Provide the [x, y] coordinate of the cell's center where the given text is located.  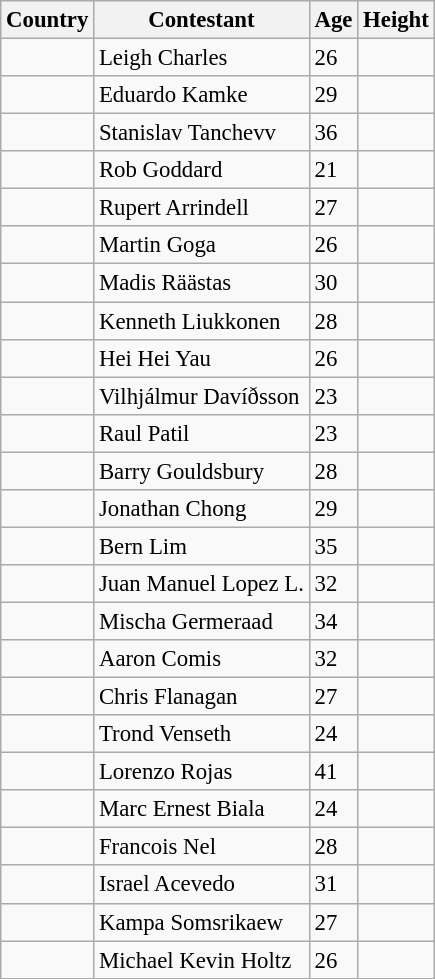
Rob Goddard [202, 170]
Aaron Comis [202, 659]
Country [48, 20]
Barry Gouldsbury [202, 471]
Kampa Somsrikaew [202, 922]
Contestant [202, 20]
Francois Nel [202, 847]
Madis Räästas [202, 283]
Israel Acevedo [202, 885]
Raul Patil [202, 433]
Michael Kevin Holtz [202, 960]
Juan Manuel Lopez L. [202, 584]
41 [334, 772]
Vilhjálmur Davíðsson [202, 396]
30 [334, 283]
Eduardo Kamke [202, 95]
Chris Flanagan [202, 697]
34 [334, 621]
Leigh Charles [202, 58]
Age [334, 20]
Lorenzo Rojas [202, 772]
Stanislav Tanchevv [202, 133]
Mischa Germeraad [202, 621]
35 [334, 546]
Jonathan Chong [202, 509]
Height [396, 20]
Trond Venseth [202, 734]
Rupert Arrindell [202, 208]
Kenneth Liukkonen [202, 321]
31 [334, 885]
Martin Goga [202, 245]
Hei Hei Yau [202, 358]
Marc Ernest Biala [202, 809]
Bern Lim [202, 546]
36 [334, 133]
21 [334, 170]
